Return (X, Y) of the center of cell containing provided text 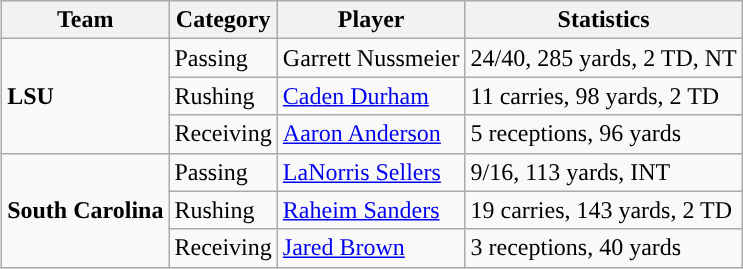
Garrett Nussmeier (371, 58)
9/16, 113 yards, INT (604, 172)
LaNorris Sellers (371, 172)
24/40, 285 yards, 2 TD, NT (604, 58)
Category (223, 20)
South Carolina (86, 210)
LSU (86, 96)
3 receptions, 40 yards (604, 248)
Jared Brown (371, 248)
Player (371, 20)
Statistics (604, 20)
Aaron Anderson (371, 134)
Caden Durham (371, 96)
Raheim Sanders (371, 210)
19 carries, 143 yards, 2 TD (604, 210)
Team (86, 20)
11 carries, 98 yards, 2 TD (604, 96)
5 receptions, 96 yards (604, 134)
